Identify which cell holds the provided text, then report its (x, y) central coordinate. 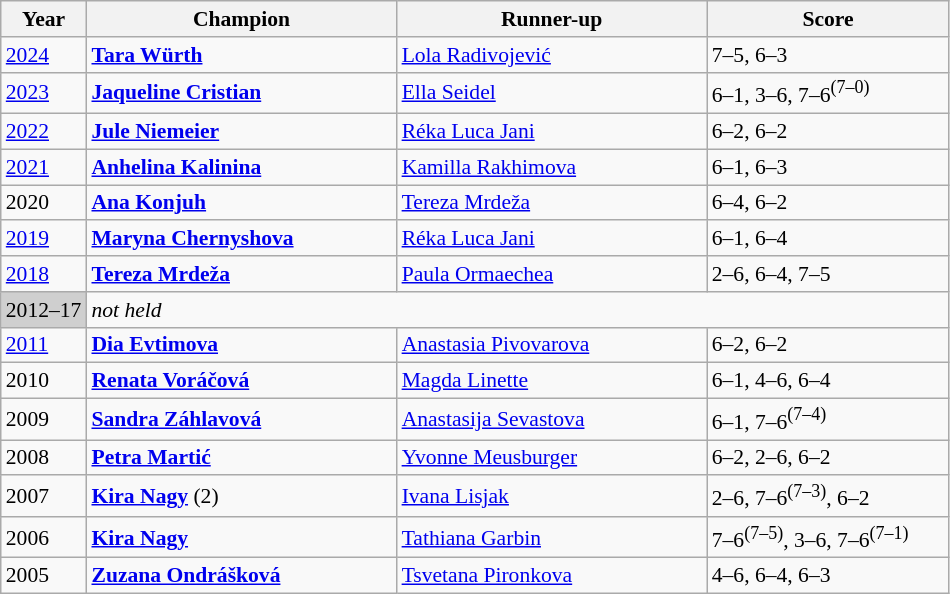
not held (518, 310)
2021 (44, 167)
2005 (44, 576)
Ivana Lisjak (552, 496)
Champion (241, 19)
6–1, 6–4 (828, 239)
Dia Evtimova (241, 345)
Ana Konjuh (241, 203)
Renata Voráčová (241, 381)
6–4, 6–2 (828, 203)
Anastasija Sevastova (552, 420)
Yvonne Meusburger (552, 458)
2022 (44, 132)
Jule Niemeier (241, 132)
2023 (44, 92)
Kira Nagy (241, 538)
2006 (44, 538)
2011 (44, 345)
2019 (44, 239)
Tara Würth (241, 55)
2–6, 6–4, 7–5 (828, 274)
6–1, 6–3 (828, 167)
2018 (44, 274)
Kira Nagy (2) (241, 496)
Zuzana Ondrášková (241, 576)
2009 (44, 420)
Anastasia Pivovarova (552, 345)
6–2, 2–6, 6–2 (828, 458)
Tsvetana Pironkova (552, 576)
2007 (44, 496)
Anhelina Kalinina (241, 167)
6–1, 4–6, 6–4 (828, 381)
Petra Martić (241, 458)
Year (44, 19)
Ella Seidel (552, 92)
Tathiana Garbin (552, 538)
Jaqueline Cristian (241, 92)
2024 (44, 55)
2–6, 7–6(7–3), 6–2 (828, 496)
Sandra Záhlavová (241, 420)
2020 (44, 203)
4–6, 6–4, 6–3 (828, 576)
Paula Ormaechea (552, 274)
Score (828, 19)
2012–17 (44, 310)
2008 (44, 458)
Kamilla Rakhimova (552, 167)
Runner-up (552, 19)
Lola Radivojević (552, 55)
6–1, 7–6(7–4) (828, 420)
7–5, 6–3 (828, 55)
6–1, 3–6, 7–6(7–0) (828, 92)
Magda Linette (552, 381)
7–6(7–5), 3–6, 7–6(7–1) (828, 538)
Maryna Chernyshova (241, 239)
2010 (44, 381)
